Provide the (x, y) coordinate of the cell's center where the given text is located.  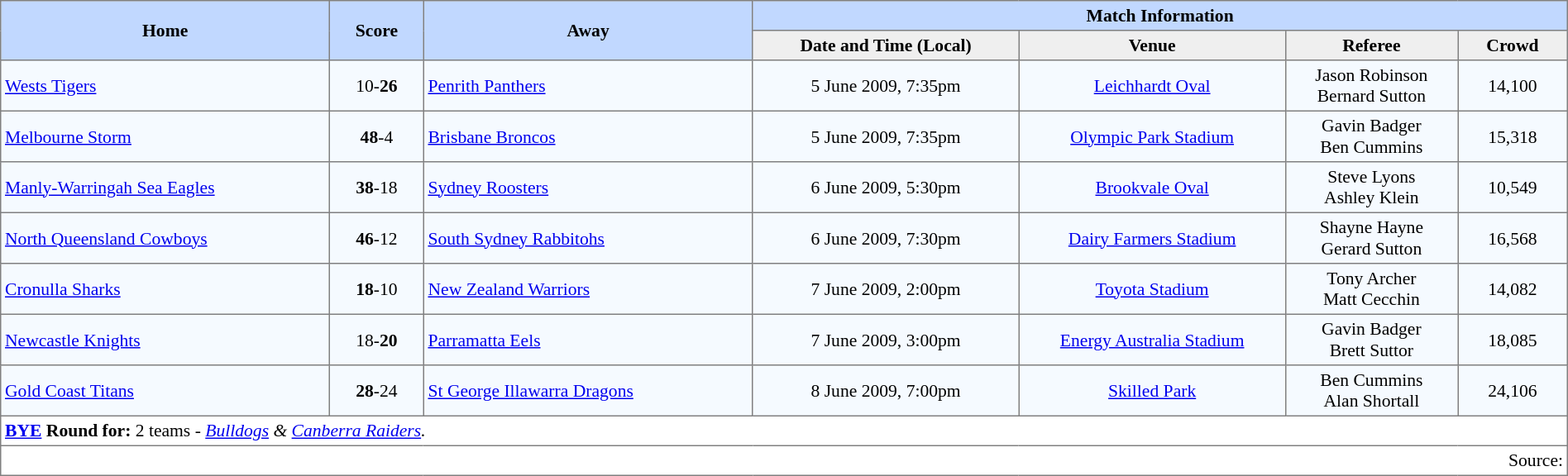
BYE Round for: 2 teams - Bulldogs & Canberra Raiders. (784, 431)
Parramatta Eels (588, 340)
Gavin BadgerBrett Suttor (1371, 340)
Source: (784, 460)
18-20 (377, 340)
Away (588, 31)
Tony ArcherMatt Cecchin (1371, 289)
6 June 2009, 7:30pm (886, 238)
Ben CumminsAlan Shortall (1371, 391)
18-10 (377, 289)
Match Information (1159, 16)
Wests Tigers (165, 86)
Dairy Farmers Stadium (1152, 238)
Steve LyonsAshley Klein (1371, 188)
Gold Coast Titans (165, 391)
46-12 (377, 238)
Referee (1371, 45)
Manly-Warringah Sea Eagles (165, 188)
Olympic Park Stadium (1152, 136)
8 June 2009, 7:00pm (886, 391)
St George Illawarra Dragons (588, 391)
Sydney Roosters (588, 188)
North Queensland Cowboys (165, 238)
14,082 (1513, 289)
Leichhardt Oval (1152, 86)
New Zealand Warriors (588, 289)
14,100 (1513, 86)
Brisbane Broncos (588, 136)
Date and Time (Local) (886, 45)
7 June 2009, 3:00pm (886, 340)
Energy Australia Stadium (1152, 340)
South Sydney Rabbitohs (588, 238)
Gavin BadgerBen Cummins (1371, 136)
Venue (1152, 45)
Skilled Park (1152, 391)
15,318 (1513, 136)
Jason RobinsonBernard Sutton (1371, 86)
24,106 (1513, 391)
38-18 (377, 188)
Score (377, 31)
28-24 (377, 391)
Newcastle Knights (165, 340)
Penrith Panthers (588, 86)
Melbourne Storm (165, 136)
Home (165, 31)
10-26 (377, 86)
Toyota Stadium (1152, 289)
18,085 (1513, 340)
Cronulla Sharks (165, 289)
Brookvale Oval (1152, 188)
6 June 2009, 5:30pm (886, 188)
Crowd (1513, 45)
16,568 (1513, 238)
10,549 (1513, 188)
Shayne HayneGerard Sutton (1371, 238)
48-4 (377, 136)
7 June 2009, 2:00pm (886, 289)
